Locate the cell with the specified text and output its (x, y) center coordinate. 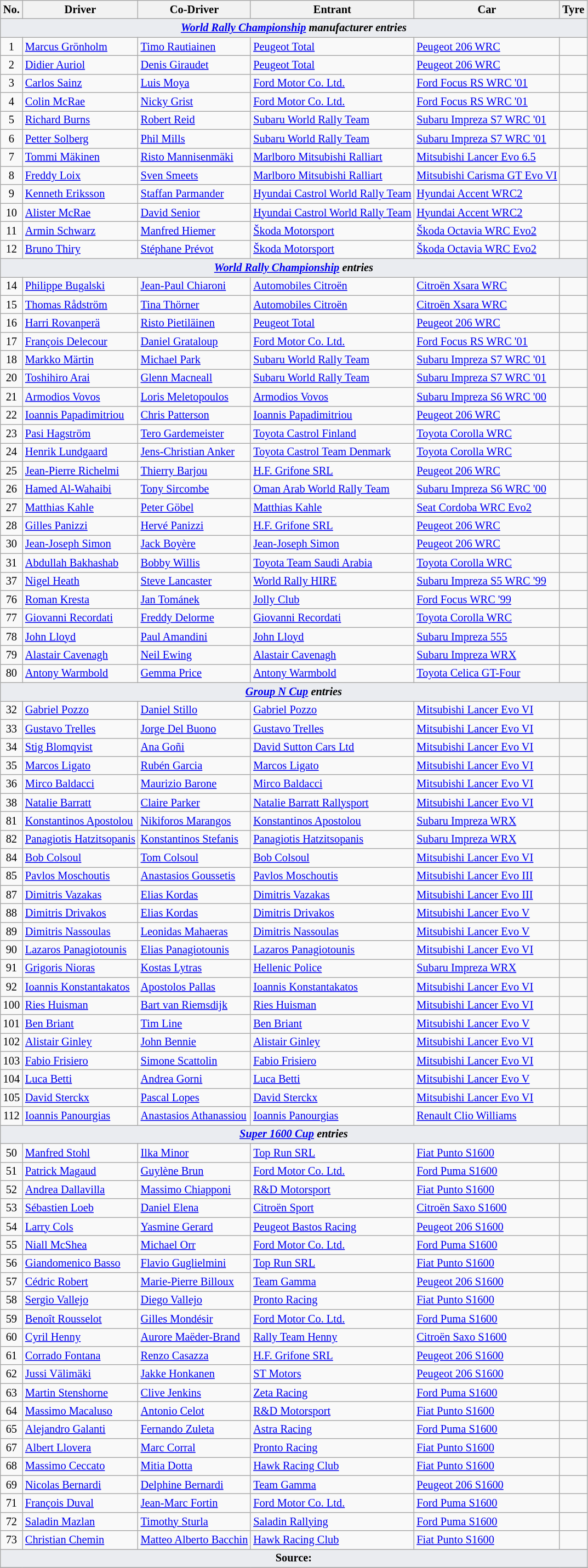
Nicky Grist (195, 102)
Thierry Barjou (195, 471)
Gemma Price (195, 673)
Gilles Mondésir (195, 1319)
Niall McShea (80, 1245)
Maurizio Barone (195, 784)
Ford Focus WRC '99 (487, 599)
Jean-Marc Fortin (195, 1503)
Andrea Gorni (195, 1079)
Markko Märtin (80, 360)
68 (12, 1466)
20 (12, 378)
Subaru Impreza S5 WRC '99 (487, 581)
104 (12, 1079)
Manfred Hiemer (195, 231)
15 (12, 305)
85 (12, 876)
Loris Meletopoulos (195, 397)
4 (12, 102)
Hamed Al-Wahaibi (80, 489)
Jens-Christian Anker (195, 452)
Timo Rautiainen (195, 47)
Robert Reid (195, 120)
Stéphane Prévot (195, 249)
Sébastien Loeb (80, 1208)
Mitsubishi Lancer Evo 6.5 (487, 157)
Super 1600 Cup entries (294, 1134)
64 (12, 1411)
30 (12, 544)
Philippe Bugalski (80, 286)
57 (12, 1282)
Saladin Rallying (332, 1521)
Jorge Del Buono (195, 729)
61 (12, 1355)
Christian Chemin (80, 1540)
82 (12, 839)
Staffan Parmander (195, 194)
2 (12, 65)
Yasmine Gerard (195, 1227)
Thomas Rådström (80, 305)
Tim Line (195, 1023)
Anastasios Athanassiou (195, 1116)
Simone Scattolin (195, 1061)
Sergio Vallejo (80, 1300)
Glenn Macneall (195, 378)
Marcus Grönholm (80, 47)
Daniel Elena (195, 1208)
53 (12, 1208)
Delphine Bernardi (195, 1485)
6 (12, 139)
90 (12, 950)
Toyota Castrol Team Denmark (332, 452)
33 (12, 729)
Denis Giraudet (195, 65)
François Duval (80, 1503)
31 (12, 563)
Group N Cup entries (294, 692)
Massimo Macaluso (80, 1411)
Jussi Välimäki (80, 1374)
Neil Ewing (195, 655)
3 (12, 83)
Co-Driver (195, 9)
18 (12, 360)
26 (12, 489)
38 (12, 803)
Jolly Club (332, 599)
Chris Patterson (195, 415)
No. (12, 9)
1 (12, 47)
Cyril Henny (80, 1337)
Phil Mills (195, 139)
92 (12, 987)
Henrik Lundgaard (80, 452)
Rubén Garcia (195, 765)
Rally Team Henny (332, 1337)
24 (12, 452)
87 (12, 895)
76 (12, 599)
Colin McRae (80, 102)
Konstantinos Stefanis (195, 839)
Driver (80, 9)
Oman Arab World Rally Team (332, 489)
Grigoris Nioras (80, 968)
Bobby Willis (195, 563)
60 (12, 1337)
77 (12, 618)
Fernando Zuleta (195, 1429)
Benoît Rousselot (80, 1319)
16 (12, 323)
Nigel Heath (80, 581)
69 (12, 1485)
27 (12, 507)
Michael Orr (195, 1245)
Petter Solberg (80, 139)
14 (12, 286)
Marc Corral (195, 1448)
72 (12, 1521)
67 (12, 1448)
François Delecour (80, 341)
81 (12, 821)
Elias Panagiotounis (195, 950)
25 (12, 471)
11 (12, 231)
Toyota Team Saudi Arabia (332, 563)
Tommi Mäkinen (80, 157)
102 (12, 1042)
Daniel Stillo (195, 710)
Renzo Casazza (195, 1355)
Kenneth Eriksson (80, 194)
Subaru Impreza 555 (487, 637)
63 (12, 1393)
Alister McRae (80, 213)
Sven Smeets (195, 175)
105 (12, 1097)
Corrado Fontana (80, 1355)
21 (12, 397)
Peugeot Bastos Racing (332, 1227)
Gilles Panizzi (80, 526)
Didier Auriol (80, 65)
Claire Parker (195, 803)
Kostas Lytras (195, 968)
Renault Clio Williams (487, 1116)
Andrea Dallavilla (80, 1189)
103 (12, 1061)
28 (12, 526)
Leonidas Mahaeras (195, 931)
Jack Boyère (195, 544)
78 (12, 637)
Timothy Sturla (195, 1521)
Jan Tománek (195, 599)
Apostolos Pallas (195, 987)
Jakke Honkanen (195, 1374)
Bruno Thiry (80, 249)
Jean-Pierre Richelmi (80, 471)
65 (12, 1429)
89 (12, 931)
Tony Sircombe (195, 489)
Source: (294, 1558)
Hervé Panizzi (195, 526)
Luis Moya (195, 83)
Car (487, 9)
Nikiforos Marangos (195, 821)
Natalie Barratt Rallysport (332, 803)
73 (12, 1540)
Patrick Magaud (80, 1171)
Carlos Sainz (80, 83)
Clive Jenkins (195, 1393)
Martin Stenshorne (80, 1393)
100 (12, 1005)
9 (12, 194)
62 (12, 1374)
7 (12, 157)
17 (12, 341)
David Sutton Cars Ltd (332, 747)
37 (12, 581)
Roman Kresta (80, 599)
Citroën Sport (332, 1208)
Toyota Castrol Finland (332, 433)
35 (12, 765)
Toshihiro Arai (80, 378)
Natalie Barratt (80, 803)
Bart van Riemsdijk (195, 1005)
80 (12, 673)
Diego Vallejo (195, 1300)
71 (12, 1503)
Mitia Dotta (195, 1466)
Ana Goñi (195, 747)
36 (12, 784)
Ilka Minor (195, 1153)
84 (12, 858)
Mitsubishi Carisma GT Evo VI (487, 175)
Tyre (573, 9)
Richard Burns (80, 120)
Jean-Paul Chiaroni (195, 286)
79 (12, 655)
Marie-Pierre Billoux (195, 1282)
Tina Thörner (195, 305)
Guylène Brun (195, 1171)
58 (12, 1300)
Abdullah Bakhashab (80, 563)
8 (12, 175)
Cédric Robert (80, 1282)
23 (12, 433)
ST Motors (332, 1374)
Paul Amandini (195, 637)
51 (12, 1171)
55 (12, 1245)
50 (12, 1153)
Freddy Loix (80, 175)
Freddy Delorme (195, 618)
Flavio Guglielmini (195, 1263)
Hellenic Police (332, 968)
Tom Colsoul (195, 858)
Albert Llovera (80, 1448)
54 (12, 1227)
Anastasios Goussetis (195, 876)
David Senior (195, 213)
Massimo Chiapponi (195, 1189)
Zeta Racing (332, 1393)
Daniel Grataloup (195, 341)
Risto Pietiläinen (195, 323)
Entrant (332, 9)
Aurore Maëder-Brand (195, 1337)
34 (12, 747)
World Rally HIRE (332, 581)
59 (12, 1319)
Seat Cordoba WRC Evo2 (487, 507)
Risto Mannisenmäki (195, 157)
Manfred Stohl (80, 1153)
Alejandro Galanti (80, 1429)
Larry Cols (80, 1227)
32 (12, 710)
Nicolas Bernardi (80, 1485)
52 (12, 1189)
Tero Gardemeister (195, 433)
Pasi Hagström (80, 433)
World Rally Championship manufacturer entries (294, 28)
22 (12, 415)
John Bennie (195, 1042)
10 (12, 213)
Massimo Ceccato (80, 1466)
Peter Göbel (195, 507)
Astra Racing (332, 1429)
Toyota Celica GT-Four (487, 673)
Harri Rovanperä (80, 323)
12 (12, 249)
112 (12, 1116)
Matteo Alberto Bacchin (195, 1540)
Pascal Lopes (195, 1097)
91 (12, 968)
Saladin Mazlan (80, 1521)
Stig Blomqvist (80, 747)
Antonio Celot (195, 1411)
56 (12, 1263)
Giandomenico Basso (80, 1263)
5 (12, 120)
World Rally Championship entries (294, 268)
101 (12, 1023)
Steve Lancaster (195, 581)
Armin Schwarz (80, 231)
Michael Park (195, 360)
88 (12, 913)
